Return [X, Y] of the center of cell containing provided text 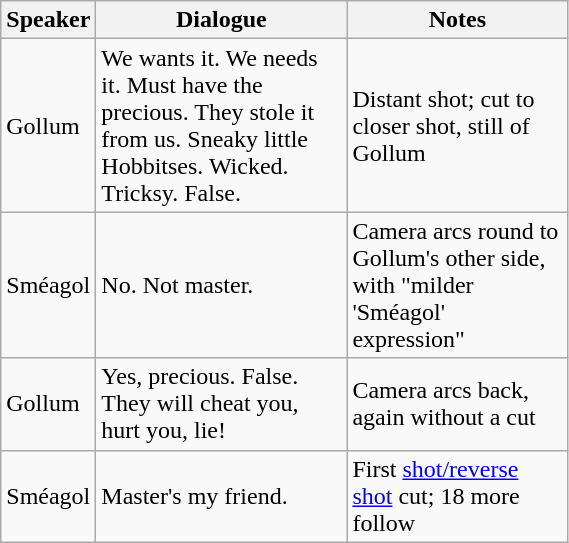
Camera arcs back, again without a cut [458, 404]
No. Not master. [222, 285]
First shot/reverse shot cut; 18 more follow [458, 496]
Master's my friend. [222, 496]
We wants it. We needs it. Must have the precious. They stole it from us. Sneaky little Hobbitses. Wicked. Tricksy. False. [222, 126]
Notes [458, 20]
Camera arcs round to Gollum's other side, with "milder 'Sméagol' expression" [458, 285]
Yes, precious. False. They will cheat you, hurt you, lie! [222, 404]
Distant shot; cut to closer shot, still of Gollum [458, 126]
Speaker [48, 20]
Dialogue [222, 20]
